Extract the [x, y] coordinate from the center of the cell holding the provided text.  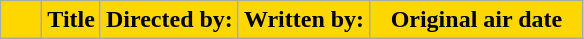
Original air date [477, 20]
Written by: [304, 20]
Title [72, 20]
Directed by: [169, 20]
